Determine the [X, Y] coordinate at the center of the cell enclosing the given text.  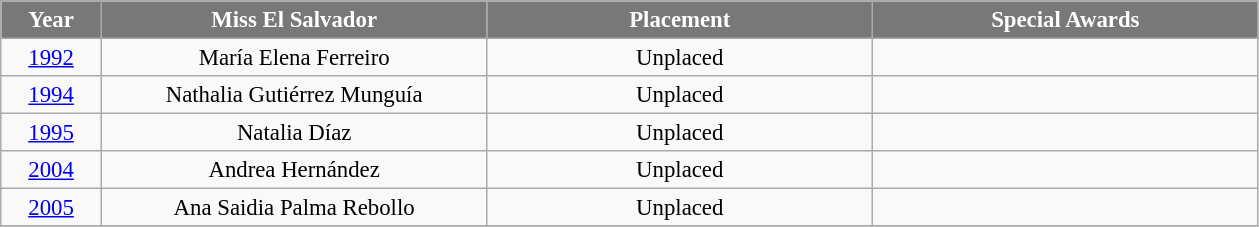
Special Awards [1066, 20]
2004 [52, 170]
1992 [52, 58]
María Elena Ferreiro [294, 58]
1994 [52, 95]
1995 [52, 133]
Year [52, 20]
Natalia Díaz [294, 133]
Placement [680, 20]
Andrea Hernández [294, 170]
Ana Saidia Palma Rebollo [294, 208]
Miss El Salvador [294, 20]
Nathalia Gutiérrez Munguía [294, 95]
2005 [52, 208]
